Search for the cell housing the specified text and yield its (x, y) center coordinate. 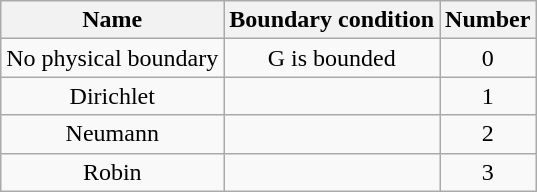
No physical boundary (112, 58)
Robin (112, 172)
Boundary condition (332, 20)
Dirichlet (112, 96)
0 (488, 58)
1 (488, 96)
Name (112, 20)
3 (488, 172)
G is bounded (332, 58)
2 (488, 134)
Number (488, 20)
Neumann (112, 134)
